From the cell containing the given text, extract its center point as [X, Y] coordinate. 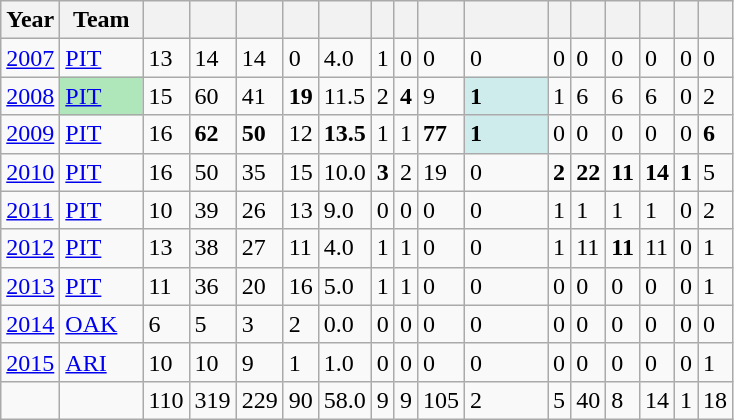
229 [260, 400]
1.0 [344, 362]
2010 [30, 172]
2009 [30, 134]
35 [260, 172]
5.0 [344, 286]
Year [30, 20]
20 [260, 286]
77 [440, 134]
2014 [30, 324]
40 [588, 400]
39 [212, 210]
58.0 [344, 400]
8 [623, 400]
41 [260, 96]
13.5 [344, 134]
62 [212, 134]
4 [406, 96]
27 [260, 248]
90 [300, 400]
OAK [102, 324]
319 [212, 400]
2012 [30, 248]
10.0 [344, 172]
36 [212, 286]
110 [166, 400]
2008 [30, 96]
0.0 [344, 324]
2011 [30, 210]
ARI [102, 362]
2015 [30, 362]
38 [212, 248]
11.5 [344, 96]
22 [588, 172]
2013 [30, 286]
9.0 [344, 210]
12 [300, 134]
2007 [30, 58]
26 [260, 210]
105 [440, 400]
Team [102, 20]
60 [212, 96]
18 [716, 400]
